Return (X, Y) of the center of cell containing provided text 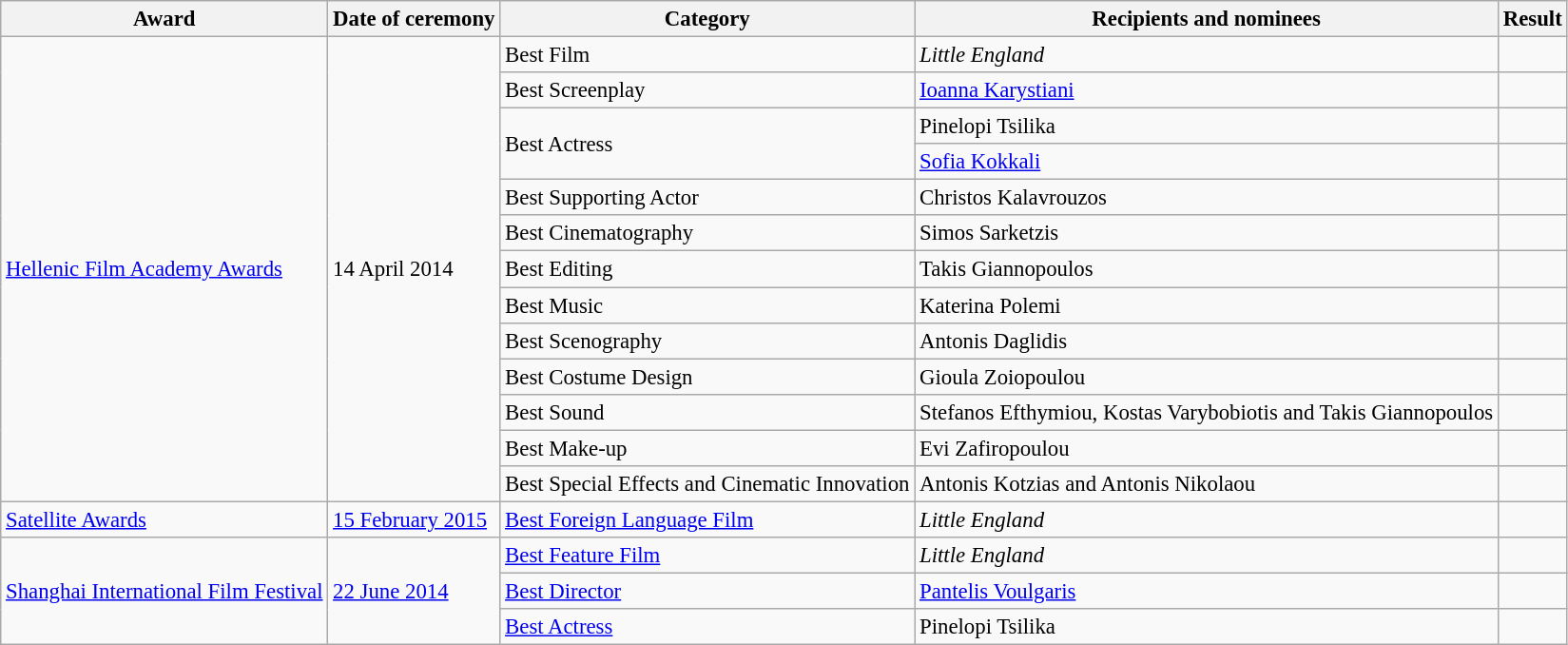
Antonis Kotzias and Antonis Nikolaou (1207, 484)
Hellenic Film Academy Awards (165, 270)
Sofia Kokkali (1207, 162)
Gioula Zoiopoulou (1207, 377)
Date of ceremony (415, 19)
14 April 2014 (415, 270)
Takis Giannopoulos (1207, 269)
Satellite Awards (165, 519)
Best Scenography (707, 341)
15 February 2015 (415, 519)
Best Screenplay (707, 90)
Recipients and nominees (1207, 19)
Shanghai International Film Festival (165, 592)
Best Film (707, 55)
Best Director (707, 591)
Category (707, 19)
22 June 2014 (415, 592)
Best Sound (707, 412)
Best Costume Design (707, 377)
Best Foreign Language Film (707, 519)
Result (1533, 19)
Pantelis Voulgaris (1207, 591)
Stefanos Efthymiou, Kostas Varybobiotis and Takis Giannopoulos (1207, 412)
Best Music (707, 305)
Best Make-up (707, 448)
Best Special Effects and Cinematic Innovation (707, 484)
Best Editing (707, 269)
Best Feature Film (707, 556)
Evi Zafiropoulou (1207, 448)
Christos Kalavrouzos (1207, 198)
Antonis Daglidis (1207, 341)
Best Supporting Actor (707, 198)
Simos Sarketzis (1207, 233)
Best Cinematography (707, 233)
Ioanna Karystiani (1207, 90)
Katerina Polemi (1207, 305)
Award (165, 19)
